Return (X, Y) of the center of cell containing provided text 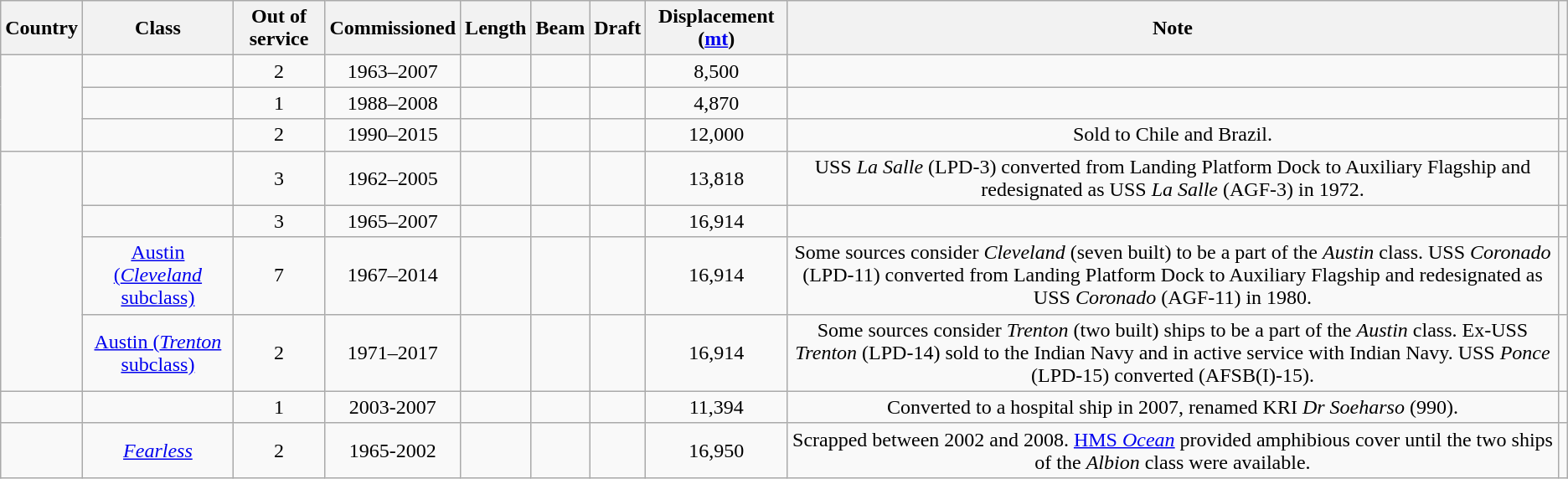
Scrapped between 2002 and 2008. HMS Ocean provided amphibious cover until the two ships of the Albion class were available. (1173, 451)
Length (496, 28)
1965–2007 (393, 221)
Draft (618, 28)
7 (279, 276)
Class (157, 28)
Fearless (157, 451)
Converted to a hospital ship in 2007, renamed KRI Dr Soeharso (990). (1173, 407)
1971–2017 (393, 353)
8,500 (717, 71)
Country (42, 28)
1962–2005 (393, 178)
2003-2007 (393, 407)
Out of service (279, 28)
12,000 (717, 135)
USS La Salle (LPD-3) converted from Landing Platform Dock to Auxiliary Flagship and redesignated as USS La Salle (AGF-3) in 1972. (1173, 178)
1990–2015 (393, 135)
1963–2007 (393, 71)
4,870 (717, 103)
1965-2002 (393, 451)
Sold to Chile and Brazil. (1173, 135)
1988–2008 (393, 103)
Austin (Trenton subclass) (157, 353)
Note (1173, 28)
13,818 (717, 178)
Beam (560, 28)
Displacement (mt) (717, 28)
Austin (Cleveland subclass) (157, 276)
11,394 (717, 407)
Commissioned (393, 28)
1967–2014 (393, 276)
16,950 (717, 451)
